Scan for the cell matching the given text and deliver its [x, y] coordinate at center. 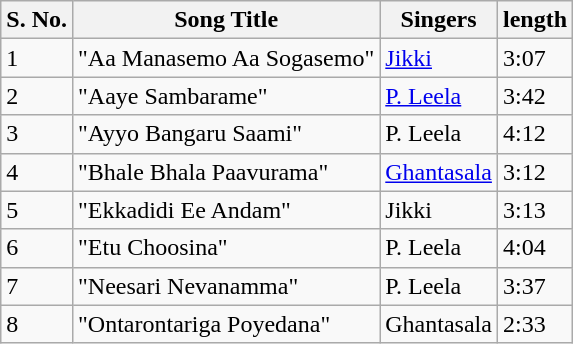
6 [37, 248]
"Neesari Nevanamma" [226, 286]
3 [37, 134]
"Ontarontariga Poyedana" [226, 324]
"Bhale Bhala Paavurama" [226, 172]
Singers [439, 20]
"Ekkadidi Ee Andam" [226, 210]
"Ayyo Bangaru Saami" [226, 134]
4:04 [534, 248]
3:42 [534, 96]
3:12 [534, 172]
2 [37, 96]
1 [37, 58]
"Etu Choosina" [226, 248]
3:37 [534, 286]
length [534, 20]
"Aa Manasemo Aa Sogasemo" [226, 58]
3:13 [534, 210]
5 [37, 210]
4:12 [534, 134]
2:33 [534, 324]
8 [37, 324]
"Aaye Sambarame" [226, 96]
S. No. [37, 20]
3:07 [534, 58]
Song Title [226, 20]
4 [37, 172]
7 [37, 286]
